Search for the cell housing the specified text and yield its [X, Y] center coordinate. 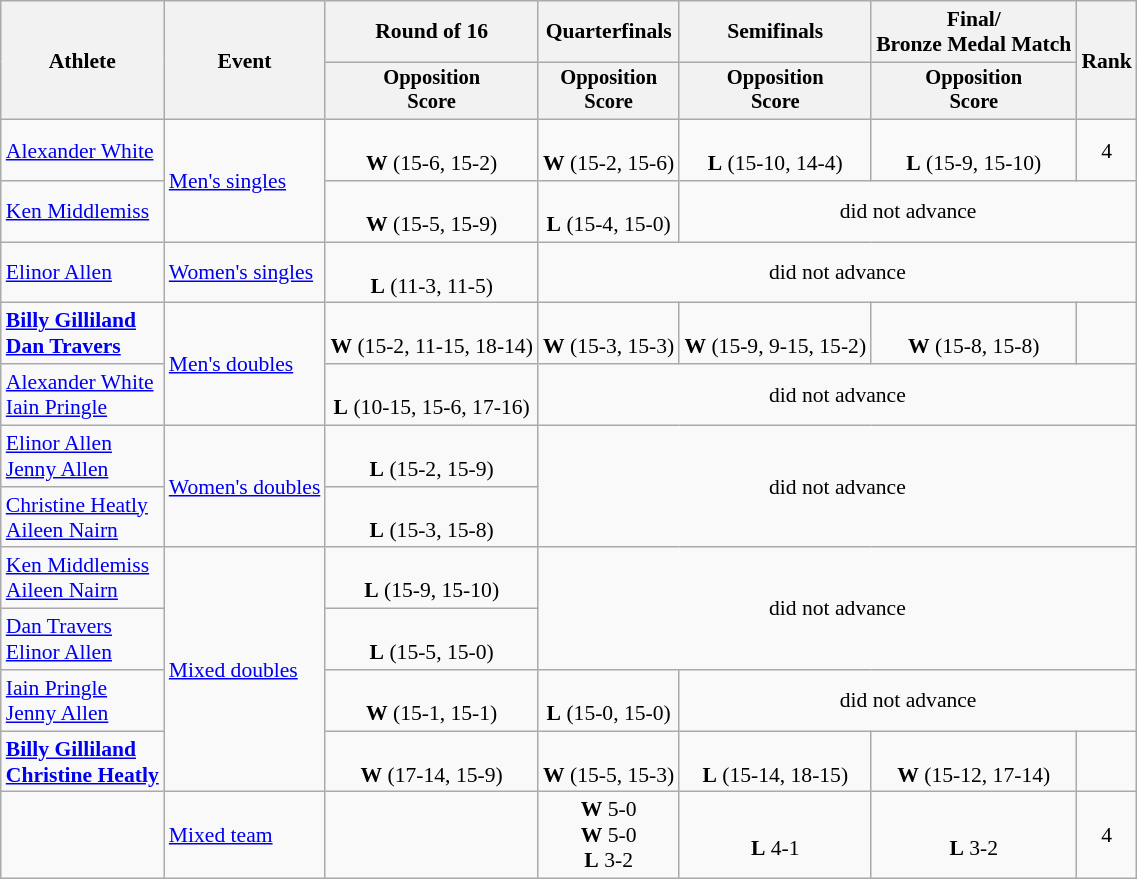
W (15-12, 17-14) [974, 762]
L (10-15, 15-6, 17-16) [432, 394]
Elinor Allen [82, 272]
L 4-1 [775, 836]
W (15-5, 15-9) [432, 212]
Alexander WhiteIain Pringle [82, 394]
Ken Middlemiss [82, 212]
W (15-6, 15-2) [432, 150]
W (17-14, 15-9) [432, 762]
W (15-3, 15-3) [608, 334]
L (15-0, 15-0) [608, 700]
Mixed team [245, 836]
L 3-2 [974, 836]
L (15-5, 15-0) [432, 640]
Athlete [82, 60]
L (15-14, 18-15) [775, 762]
Round of 16 [432, 32]
Billy GillilandChristine Heatly [82, 762]
L (15-3, 15-8) [432, 518]
Men's doubles [245, 364]
W (15-9, 9-15, 15-2) [775, 334]
Dan TraversElinor Allen [82, 640]
L (15-4, 15-0) [608, 212]
Billy GillilandDan Travers [82, 334]
Final/Bronze Medal Match [974, 32]
L (15-10, 14-4) [775, 150]
W (15-2, 11-15, 18-14) [432, 334]
W 5-0 W 5-0 L 3-2 [608, 836]
Iain PringleJenny Allen [82, 700]
Mixed doubles [245, 670]
Women's singles [245, 272]
Christine HeatlyAileen Nairn [82, 518]
Ken MiddlemissAileen Nairn [82, 578]
Elinor AllenJenny Allen [82, 456]
Event [245, 60]
Quarterfinals [608, 32]
W (15-1, 15-1) [432, 700]
W (15-5, 15-3) [608, 762]
W (15-8, 15-8) [974, 334]
Alexander White [82, 150]
L (11-3, 11-5) [432, 272]
Semifinals [775, 32]
Women's doubles [245, 487]
Men's singles [245, 181]
Rank [1106, 60]
L (15-2, 15-9) [432, 456]
W (15-2, 15-6) [608, 150]
